Return [x, y] of the center of cell containing provided text 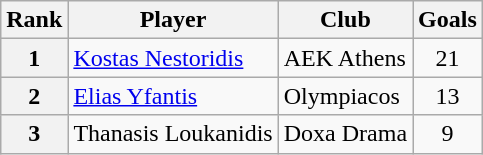
Olympiacos [345, 96]
Club [345, 20]
Doxa Drama [345, 134]
13 [448, 96]
Goals [448, 20]
1 [34, 58]
Thanasis Loukanidis [173, 134]
Kostas Nestoridis [173, 58]
9 [448, 134]
2 [34, 96]
AEK Athens [345, 58]
21 [448, 58]
Elias Yfantis [173, 96]
Player [173, 20]
3 [34, 134]
Rank [34, 20]
